Locate the cell with the specified text and output its [x, y] center coordinate. 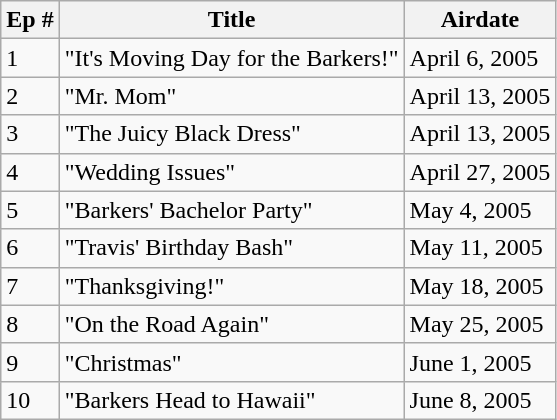
Title [232, 20]
Airdate [480, 20]
8 [30, 324]
May 11, 2005 [480, 248]
4 [30, 172]
9 [30, 362]
Ep # [30, 20]
April 6, 2005 [480, 58]
1 [30, 58]
April 27, 2005 [480, 172]
"The Juicy Black Dress" [232, 134]
"Travis' Birthday Bash" [232, 248]
5 [30, 210]
7 [30, 286]
"Mr. Mom" [232, 96]
2 [30, 96]
"Barkers' Bachelor Party" [232, 210]
May 25, 2005 [480, 324]
"Barkers Head to Hawaii" [232, 400]
June 1, 2005 [480, 362]
May 18, 2005 [480, 286]
"Christmas" [232, 362]
May 4, 2005 [480, 210]
10 [30, 400]
"Thanksgiving!" [232, 286]
June 8, 2005 [480, 400]
"On the Road Again" [232, 324]
"Wedding Issues" [232, 172]
3 [30, 134]
"It's Moving Day for the Barkers!" [232, 58]
6 [30, 248]
